Capture the cell that displays the provided text and extract its (x, y) central coordinate. 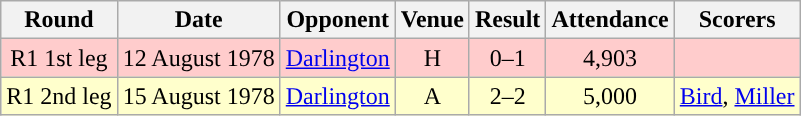
2–2 (507, 96)
0–1 (507, 58)
Date (198, 20)
5,000 (610, 96)
Opponent (338, 20)
R1 1st leg (59, 58)
15 August 1978 (198, 96)
12 August 1978 (198, 58)
Scorers (737, 20)
A (432, 96)
Bird, Miller (737, 96)
Attendance (610, 20)
H (432, 58)
Result (507, 20)
R1 2nd leg (59, 96)
Venue (432, 20)
Round (59, 20)
4,903 (610, 58)
